Return the [X, Y] coordinate for the center point of the cell that contains the specified text.  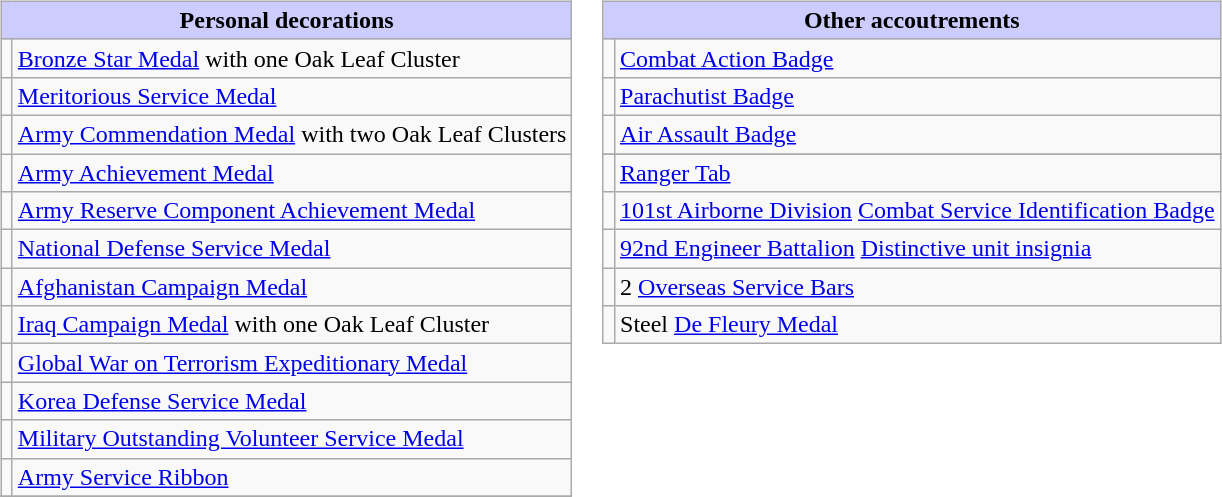
Army Commendation Medal with two Oak Leaf Clusters [292, 134]
Parachutist Badge [918, 96]
Army Service Ribbon [292, 477]
Army Reserve Component Achievement Medal [292, 211]
National Defense Service Medal [292, 249]
Bronze Star Medal with one Oak Leaf Cluster [292, 58]
Other accoutrements [912, 20]
Meritorious Service Medal [292, 96]
Ranger Tab [918, 173]
101st Airborne Division Combat Service Identification Badge [918, 211]
Afghanistan Campaign Medal [292, 287]
Iraq Campaign Medal with one Oak Leaf Cluster [292, 325]
Korea Defense Service Medal [292, 401]
Air Assault Badge [918, 134]
Military Outstanding Volunteer Service Medal [292, 439]
Steel De Fleury Medal [918, 325]
2 Overseas Service Bars [918, 287]
Army Achievement Medal [292, 173]
Personal decorations [286, 20]
92nd Engineer Battalion Distinctive unit insignia [918, 249]
Combat Action Badge [918, 58]
Global War on Terrorism Expeditionary Medal [292, 363]
